Determine the [x, y] coordinate at the center of the cell enclosing the given text.  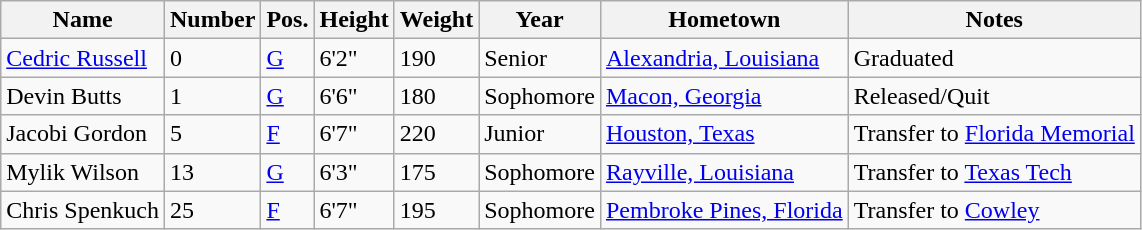
Houston, Texas [724, 134]
Jacobi Gordon [83, 134]
Height [354, 20]
Released/Quit [994, 96]
Number [212, 20]
0 [212, 58]
Devin Butts [83, 96]
Weight [436, 20]
Rayville, Louisiana [724, 172]
Pembroke Pines, Florida [724, 210]
Macon, Georgia [724, 96]
5 [212, 134]
Cedric Russell [83, 58]
Alexandria, Louisiana [724, 58]
Mylik Wilson [83, 172]
Name [83, 20]
Pos. [288, 20]
Chris Spenkuch [83, 210]
Notes [994, 20]
6'2" [354, 58]
25 [212, 210]
Graduated [994, 58]
6'6" [354, 96]
195 [436, 210]
Transfer to Florida Memorial [994, 134]
180 [436, 96]
Year [540, 20]
13 [212, 172]
Senior [540, 58]
1 [212, 96]
6'3" [354, 172]
190 [436, 58]
Hometown [724, 20]
Transfer to Cowley [994, 210]
Transfer to Texas Tech [994, 172]
220 [436, 134]
Junior [540, 134]
175 [436, 172]
